Scan for the cell matching the given text and deliver its (X, Y) coordinate at center. 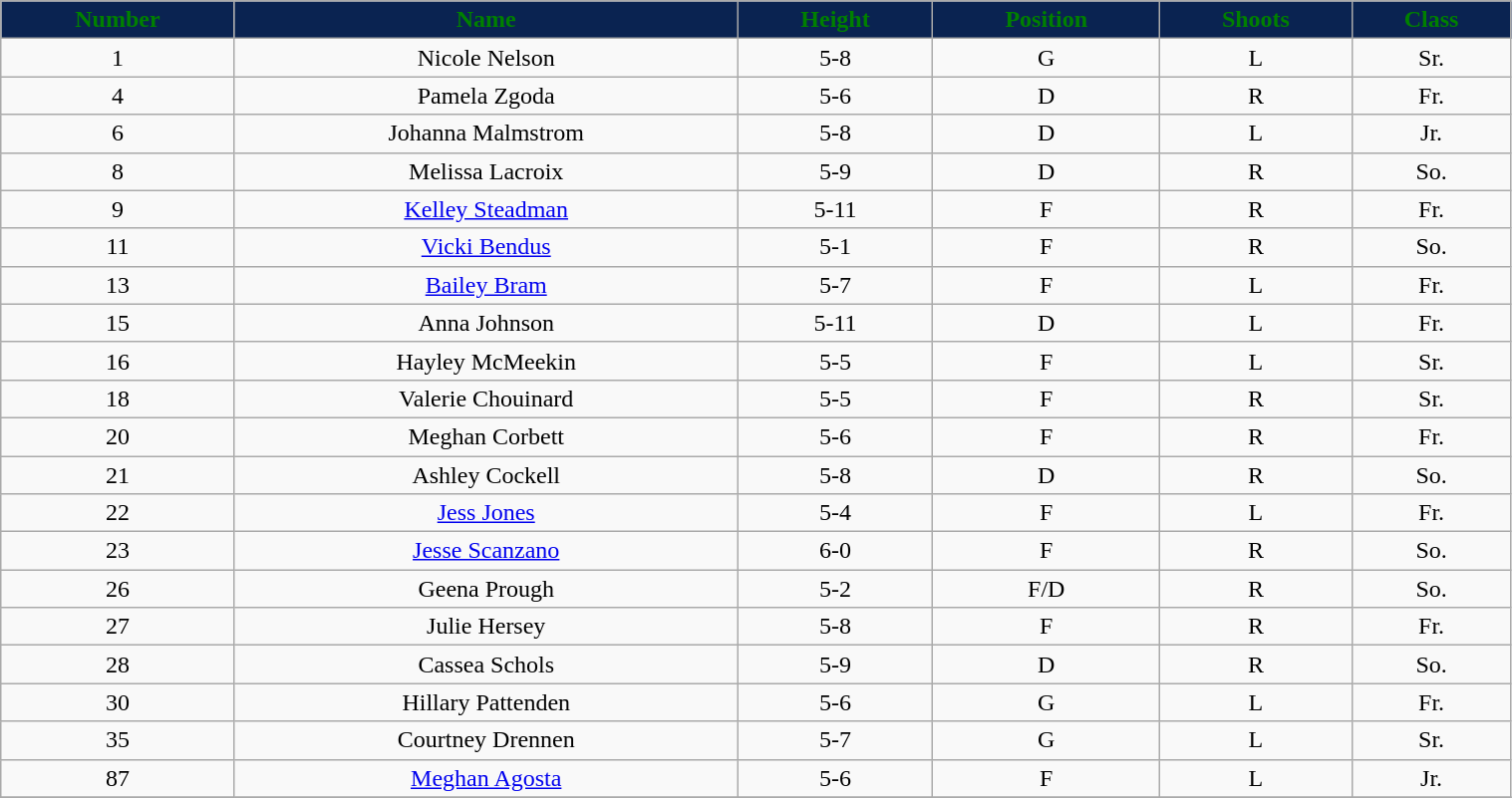
Meghan Corbett (486, 436)
8 (118, 171)
Jesse Scanzano (486, 551)
35 (118, 740)
Melissa Lacroix (486, 171)
Shoots (1256, 20)
18 (118, 399)
Anna Johnson (486, 323)
Cassea Schols (486, 665)
20 (118, 436)
22 (118, 513)
Julie Hersey (486, 627)
9 (118, 209)
Ashley Cockell (486, 475)
Class (1431, 20)
Geena Prough (486, 589)
Height (835, 20)
Johanna Malmstrom (486, 133)
13 (118, 285)
Name (486, 20)
6 (118, 133)
23 (118, 551)
Hayley McMeekin (486, 361)
Position (1047, 20)
Valerie Chouinard (486, 399)
Number (118, 20)
11 (118, 247)
Nicole Nelson (486, 58)
16 (118, 361)
15 (118, 323)
Hillary Pattenden (486, 702)
5-2 (835, 589)
Pamela Zgoda (486, 96)
F/D (1047, 589)
4 (118, 96)
Jess Jones (486, 513)
6-0 (835, 551)
Courtney Drennen (486, 740)
Meghan Agosta (486, 778)
Vicki Bendus (486, 247)
Bailey Bram (486, 285)
21 (118, 475)
26 (118, 589)
Kelley Steadman (486, 209)
28 (118, 665)
87 (118, 778)
27 (118, 627)
5-1 (835, 247)
30 (118, 702)
1 (118, 58)
5-4 (835, 513)
